Provide the (x, y) coordinate of the cell's center where the given text is located.  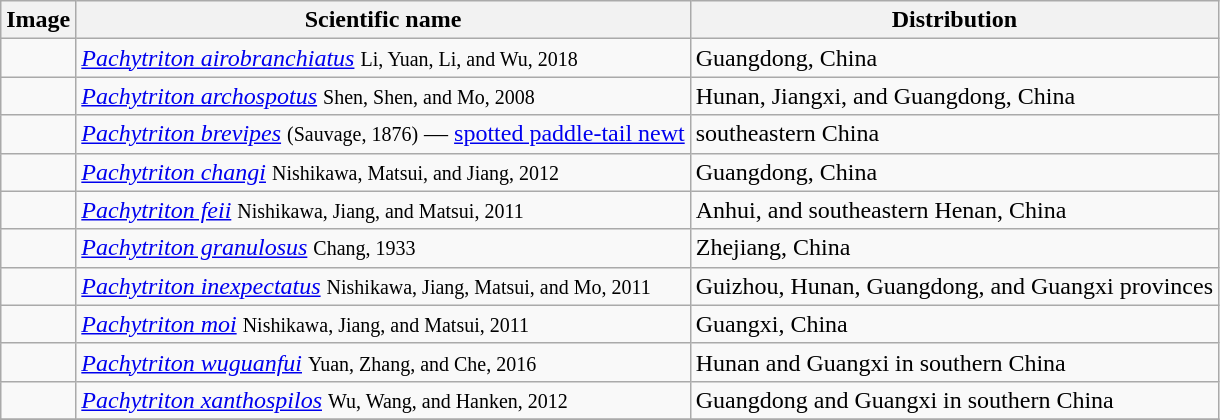
southeastern China (954, 134)
Pachytriton moi Nishikawa, Jiang, and Matsui, 2011 (383, 324)
Image (38, 20)
Pachytriton brevipes (Sauvage, 1876) — spotted paddle-tail newt (383, 134)
Pachytriton feii Nishikawa, Jiang, and Matsui, 2011 (383, 210)
Anhui, and southeastern Henan, China (954, 210)
Pachytriton xanthospilos Wu, Wang, and Hanken, 2012 (383, 400)
Distribution (954, 20)
Pachytriton granulosus Chang, 1933 (383, 248)
Pachytriton changi Nishikawa, Matsui, and Jiang, 2012 (383, 172)
Zhejiang, China (954, 248)
Scientific name (383, 20)
Guizhou, Hunan, Guangdong, and Guangxi provinces (954, 286)
Pachytriton airobranchiatus Li, Yuan, Li, and Wu, 2018 (383, 58)
Guangdong and Guangxi in southern China (954, 400)
Hunan, Jiangxi, and Guangdong, China (954, 96)
Pachytriton wuguanfui Yuan, Zhang, and Che, 2016 (383, 362)
Hunan and Guangxi in southern China (954, 362)
Pachytriton inexpectatus Nishikawa, Jiang, Matsui, and Mo, 2011 (383, 286)
Pachytriton archospotus Shen, Shen, and Mo, 2008 (383, 96)
Guangxi, China (954, 324)
